Detect which cell encompasses the target text, then output its [X, Y] center coordinate. 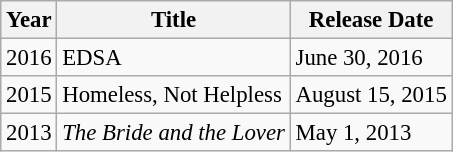
Release Date [371, 20]
2015 [29, 95]
Year [29, 20]
2013 [29, 133]
August 15, 2015 [371, 95]
The Bride and the Lover [174, 133]
June 30, 2016 [371, 58]
May 1, 2013 [371, 133]
2016 [29, 58]
Title [174, 20]
EDSA [174, 58]
Homeless, Not Helpless [174, 95]
